Scan for the cell matching the given text and deliver its [X, Y] coordinate at center. 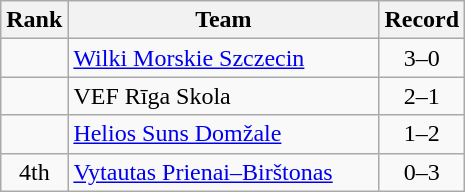
Team [224, 20]
Record [422, 20]
0–3 [422, 172]
4th [34, 172]
2–1 [422, 96]
Helios Suns Domžale [224, 134]
3–0 [422, 58]
Wilki Morskie Szczecin [224, 58]
VEF Rīga Skola [224, 96]
Rank [34, 20]
Vytautas Prienai–Birštonas [224, 172]
1–2 [422, 134]
